Capture the cell that displays the provided text and extract its (X, Y) central coordinate. 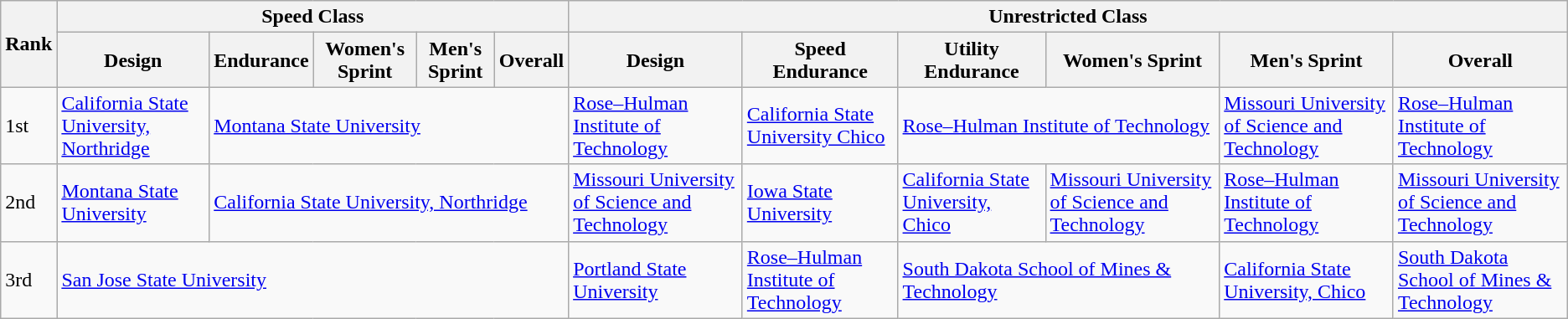
2nd (28, 203)
Endurance (261, 60)
San Jose State University (313, 280)
Utility Endurance (972, 60)
Unrestricted Class (1069, 17)
Speed Class (313, 17)
California State University Chico (820, 126)
Portland State University (656, 280)
3rd (28, 280)
Speed Endurance (820, 60)
Iowa State University (820, 203)
Rank (28, 44)
1st (28, 126)
